Extract the (x, y) coordinate from the center of the cell holding the provided text.  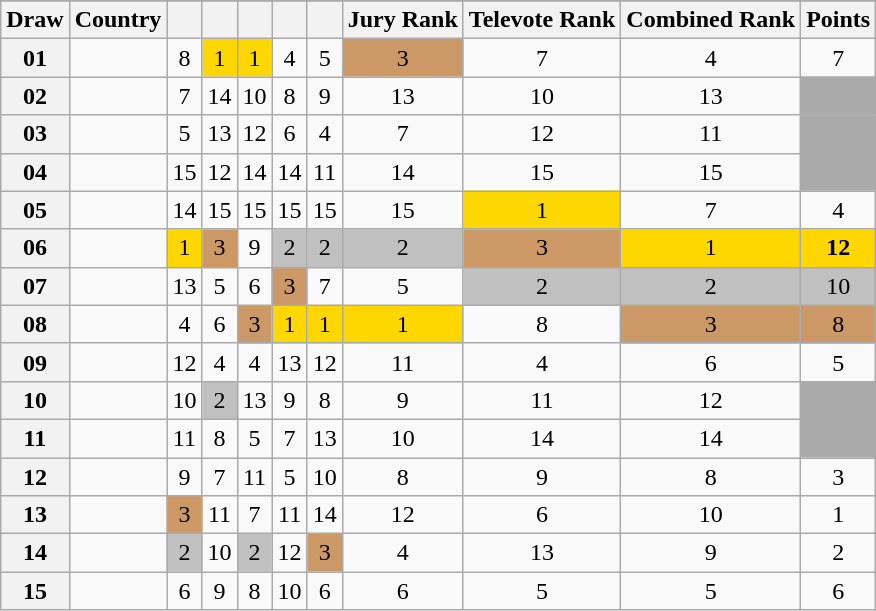
02 (35, 96)
08 (35, 324)
Draw (35, 20)
03 (35, 134)
09 (35, 362)
01 (35, 58)
Points (838, 20)
Televote Rank (542, 20)
06 (35, 248)
Country (118, 20)
05 (35, 210)
07 (35, 286)
Combined Rank (711, 20)
Jury Rank (402, 20)
04 (35, 172)
